Locate the cell with the specified text and output its [X, Y] center coordinate. 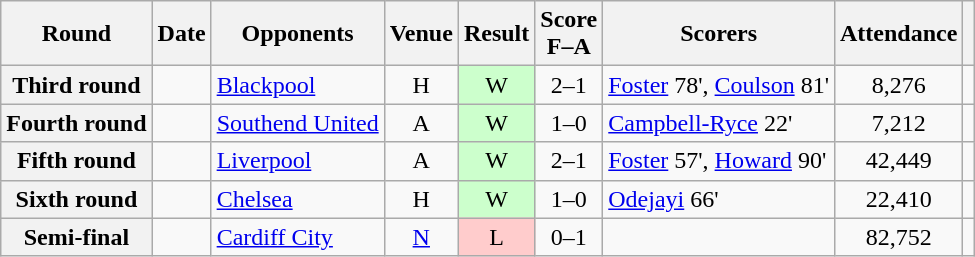
Attendance [898, 34]
Cardiff City [298, 237]
Venue [421, 34]
Odejayi 66' [719, 199]
8,276 [898, 85]
Round [76, 34]
Fifth round [76, 161]
Result [496, 34]
Opponents [298, 34]
Foster 78', Coulson 81' [719, 85]
Date [182, 34]
42,449 [898, 161]
Foster 57', Howard 90' [719, 161]
Third round [76, 85]
Liverpool [298, 161]
ScoreF–A [569, 34]
Chelsea [298, 199]
N [421, 237]
Scorers [719, 34]
Campbell-Ryce 22' [719, 123]
22,410 [898, 199]
Blackpool [298, 85]
Fourth round [76, 123]
L [496, 237]
7,212 [898, 123]
Southend United [298, 123]
Semi-final [76, 237]
82,752 [898, 237]
Sixth round [76, 199]
0–1 [569, 237]
